Capture the cell that displays the provided text and extract its (X, Y) central coordinate. 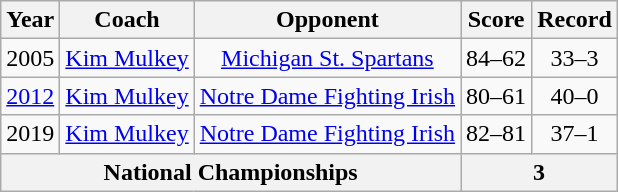
40–0 (575, 96)
Record (575, 20)
National Championships (231, 172)
37–1 (575, 134)
2012 (30, 96)
82–81 (496, 134)
80–61 (496, 96)
Michigan St. Spartans (327, 58)
2019 (30, 134)
3 (540, 172)
Year (30, 20)
84–62 (496, 58)
Score (496, 20)
33–3 (575, 58)
Coach (127, 20)
2005 (30, 58)
Opponent (327, 20)
